Provide the [x, y] coordinate of the cell's center where the given text is located.  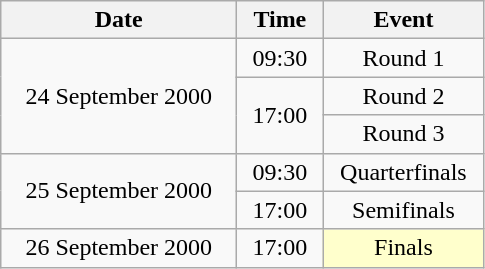
26 September 2000 [119, 248]
24 September 2000 [119, 96]
Time [280, 20]
Round 2 [404, 96]
Date [119, 20]
Round 3 [404, 134]
Finals [404, 248]
Quarterfinals [404, 172]
Semifinals [404, 210]
25 September 2000 [119, 191]
Event [404, 20]
Round 1 [404, 58]
